Return (x, y) of the center of cell containing provided text 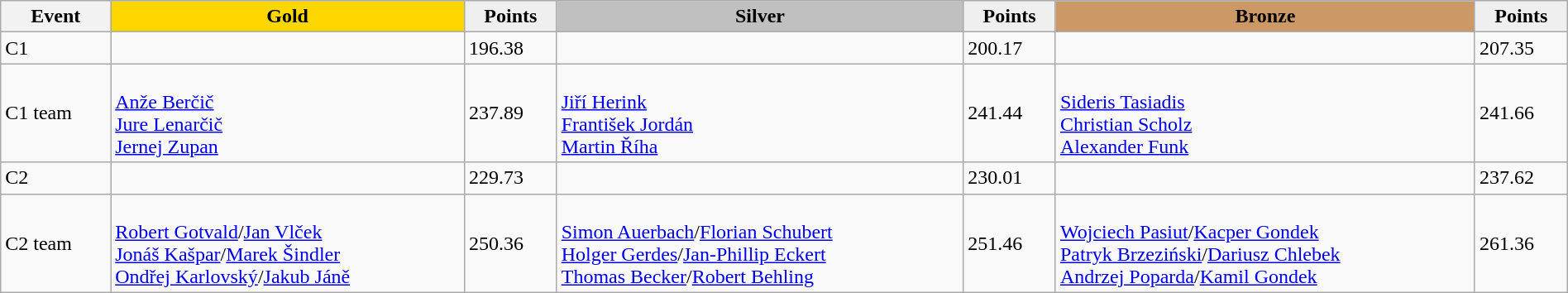
237.89 (510, 113)
261.36 (1521, 243)
C1 (56, 48)
207.35 (1521, 48)
251.46 (1010, 243)
Anže BerčičJure LenarčičJernej Zupan (288, 113)
200.17 (1010, 48)
C1 team (56, 113)
Wojciech Pasiut/Kacper GondekPatryk Brzeziński/Dariusz ChlebekAndrzej Poparda/Kamil Gondek (1265, 243)
Bronze (1265, 17)
Simon Auerbach/Florian SchubertHolger Gerdes/Jan-Phillip EckertThomas Becker/Robert Behling (760, 243)
C2 (56, 178)
Robert Gotvald/Jan VlčekJonáš Kašpar/Marek ŠindlerOndřej Karlovský/Jakub Jáně (288, 243)
237.62 (1521, 178)
C2 team (56, 243)
196.38 (510, 48)
Gold (288, 17)
229.73 (510, 178)
Event (56, 17)
230.01 (1010, 178)
Silver (760, 17)
241.44 (1010, 113)
241.66 (1521, 113)
250.36 (510, 243)
Jiří HerinkFrantišek JordánMartin Říha (760, 113)
Sideris TasiadisChristian ScholzAlexander Funk (1265, 113)
